Detect which cell encompasses the target text, then output its (X, Y) center coordinate. 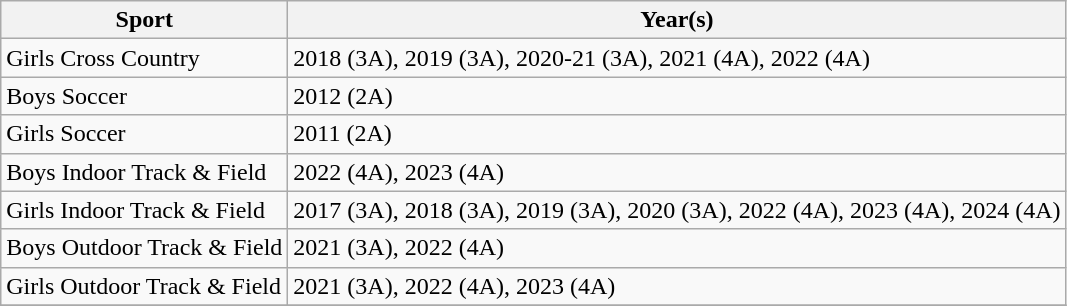
2012 (2A) (677, 96)
2018 (3A), 2019 (3A), 2020-21 (3A), 2021 (4A), 2022 (4A) (677, 58)
2021 (3A), 2022 (4A), 2023 (4A) (677, 286)
2017 (3A), 2018 (3A), 2019 (3A), 2020 (3A), 2022 (4A), 2023 (4A), 2024 (4A) (677, 210)
Girls Soccer (144, 134)
2022 (4A), 2023 (4A) (677, 172)
Sport (144, 20)
Girls Outdoor Track & Field (144, 286)
Boys Indoor Track & Field (144, 172)
Girls Indoor Track & Field (144, 210)
Year(s) (677, 20)
Boys Soccer (144, 96)
Boys Outdoor Track & Field (144, 248)
2021 (3A), 2022 (4A) (677, 248)
2011 (2A) (677, 134)
Girls Cross Country (144, 58)
